Find where the given text appears and provide that cell's center as (X, Y) coordinate. 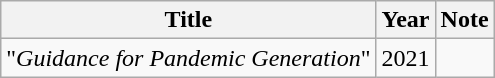
2021 (406, 58)
Note (464, 20)
Year (406, 20)
Title (188, 20)
"Guidance for Pandemic Generation" (188, 58)
